Detect which cell encompasses the target text, then output its (X, Y) center coordinate. 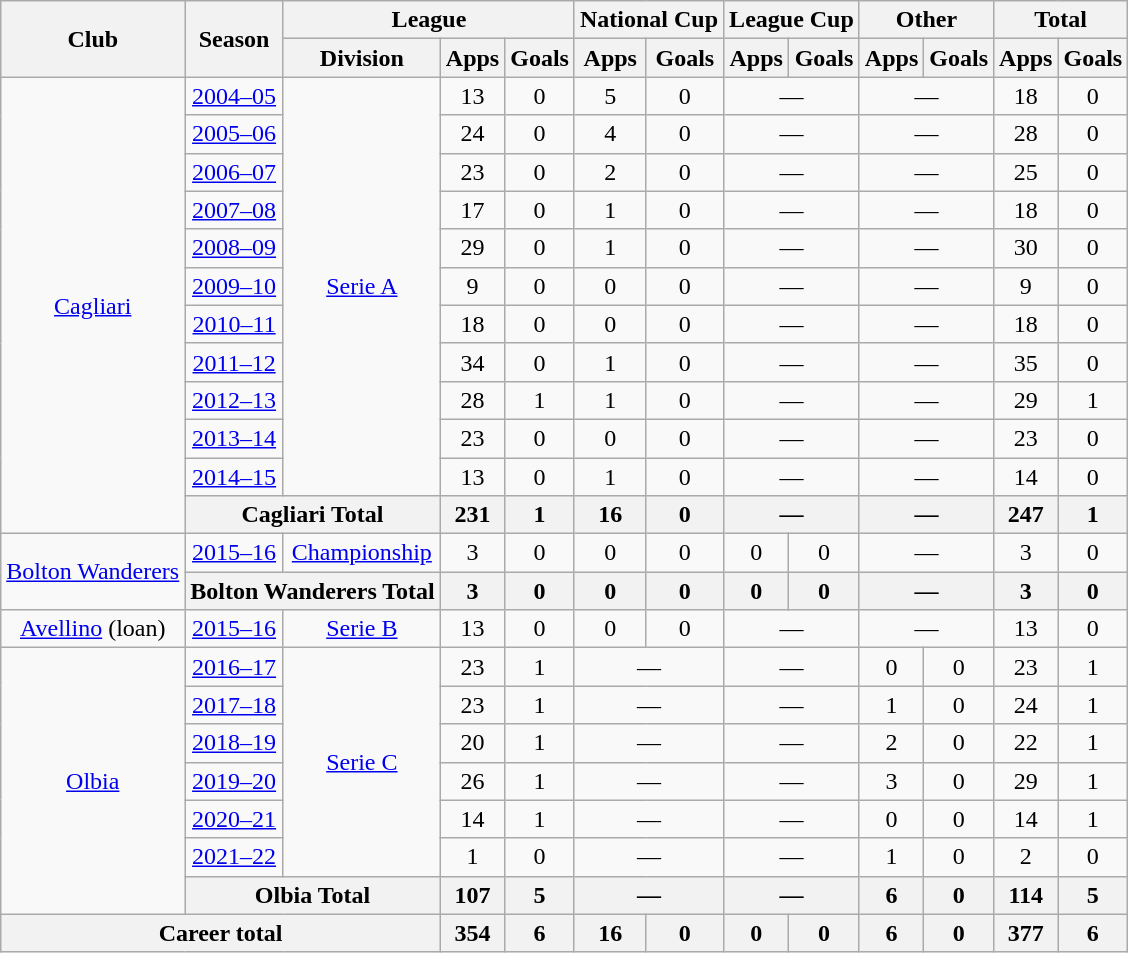
26 (472, 781)
Olbia Total (313, 895)
Other (926, 20)
Season (234, 39)
National Cup (648, 20)
22 (1026, 743)
Cagliari (93, 306)
2007–08 (234, 210)
2020–21 (234, 819)
107 (472, 895)
231 (472, 515)
2012–13 (234, 400)
34 (472, 362)
2004–05 (234, 96)
Total (1061, 20)
2018–19 (234, 743)
2014–15 (234, 477)
25 (1026, 172)
2011–12 (234, 362)
League (428, 20)
Cagliari Total (313, 515)
2008–09 (234, 248)
Serie C (362, 762)
Olbia (93, 781)
377 (1026, 933)
114 (1026, 895)
354 (472, 933)
Club (93, 39)
2021–22 (234, 857)
35 (1026, 362)
2013–14 (234, 438)
2005–06 (234, 134)
Career total (221, 933)
Avellino (loan) (93, 629)
2017–18 (234, 705)
2016–17 (234, 667)
Division (362, 58)
League Cup (792, 20)
Serie B (362, 629)
30 (1026, 248)
Serie A (362, 286)
Bolton Wanderers Total (313, 591)
2019–20 (234, 781)
247 (1026, 515)
20 (472, 743)
17 (472, 210)
Bolton Wanderers (93, 572)
2009–10 (234, 286)
Championship (362, 553)
2006–07 (234, 172)
2010–11 (234, 324)
4 (610, 134)
